Capture the cell that displays the provided text and extract its (x, y) central coordinate. 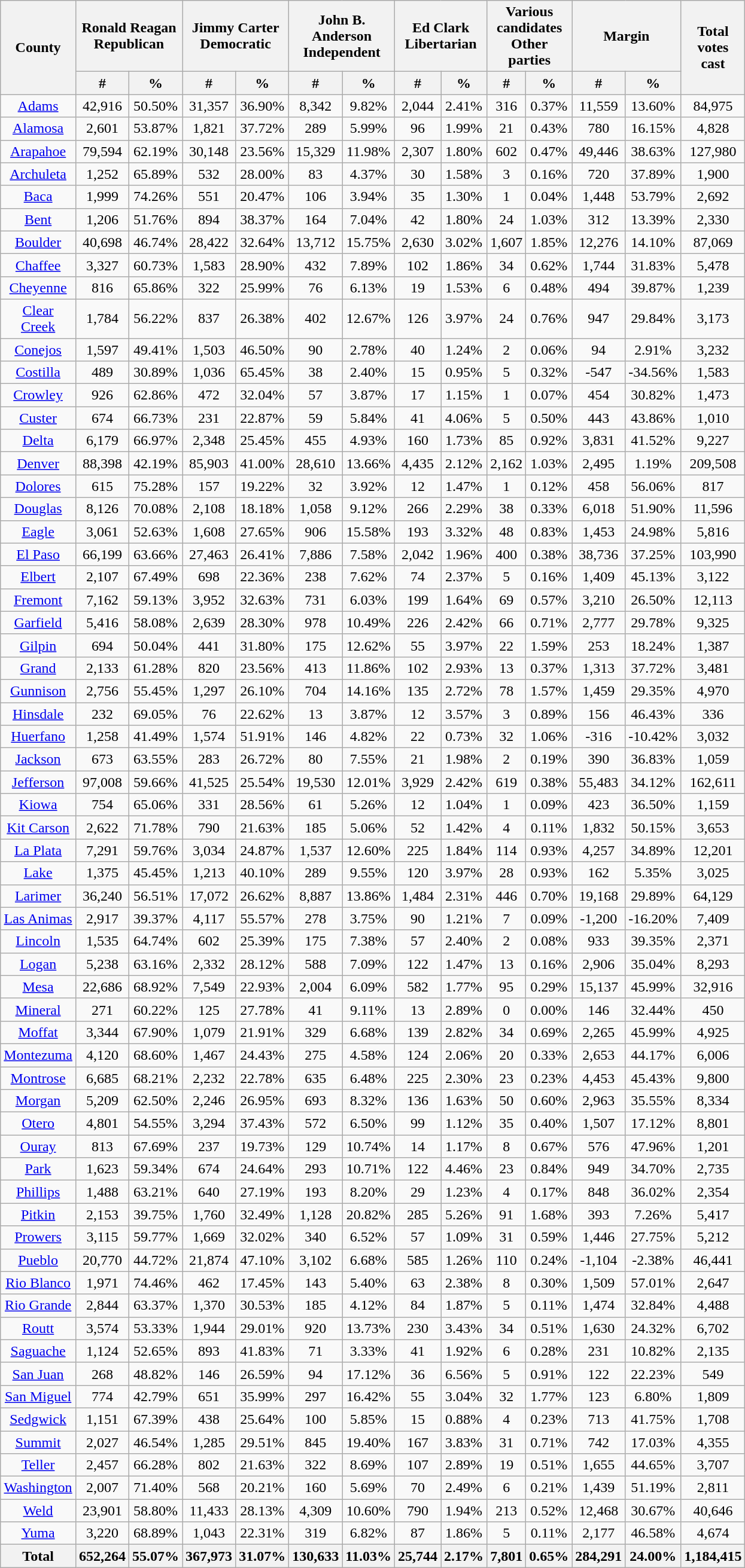
1,607 (506, 242)
Delta (38, 441)
8,342 (316, 106)
Mineral (38, 1009)
32.49% (262, 1215)
28.00% (262, 174)
2.37% (464, 577)
0.24% (549, 1260)
319 (316, 1533)
1,744 (598, 265)
Baca (38, 197)
20.47% (262, 197)
1,206 (102, 219)
0.62% (549, 265)
2,162 (506, 463)
2,232 (209, 1078)
74 (418, 577)
226 (418, 623)
12,276 (598, 242)
Summit (38, 1442)
44.65% (653, 1465)
6.09% (369, 987)
3.92% (369, 486)
0.08% (549, 941)
0.95% (464, 373)
43.86% (653, 418)
446 (506, 896)
-547 (598, 373)
7.26% (653, 1215)
56.22% (156, 318)
400 (506, 554)
87,069 (713, 242)
41,525 (209, 782)
2.93% (464, 668)
44.72% (156, 1260)
413 (316, 668)
443 (598, 418)
268 (102, 1374)
48 (506, 532)
3.94% (369, 197)
106 (316, 197)
110 (506, 1260)
San Miguel (38, 1396)
2,042 (418, 554)
230 (418, 1328)
7,162 (102, 600)
1,784 (102, 318)
Grand (38, 668)
293 (316, 1169)
4,257 (598, 850)
Various candidatesOther parties (530, 36)
1.63% (464, 1101)
9.55% (369, 873)
1,503 (209, 350)
1,900 (713, 174)
65.45% (262, 373)
933 (598, 941)
3.57% (464, 713)
237 (209, 1146)
71.78% (156, 828)
Otero (38, 1124)
66.28% (156, 1465)
127,980 (713, 151)
61 (316, 805)
51.76% (156, 219)
1.84% (464, 850)
40.10% (262, 873)
143 (316, 1283)
5,416 (102, 623)
24.43% (262, 1055)
1,058 (316, 509)
11.98% (369, 151)
Total votes cast (713, 48)
24.87% (262, 850)
88,398 (102, 463)
26.50% (653, 600)
0.76% (549, 318)
2,622 (102, 828)
28,422 (209, 242)
35.55% (653, 1101)
13.73% (369, 1328)
494 (598, 288)
780 (598, 129)
12.01% (369, 782)
4,801 (102, 1124)
0.83% (549, 532)
45.13% (653, 577)
1,079 (209, 1032)
26.62% (262, 896)
46.43% (653, 713)
1,239 (713, 288)
Arapahoe (38, 151)
0.12% (549, 486)
5.69% (369, 1488)
66,199 (102, 554)
135 (418, 691)
Montezuma (38, 1055)
0.28% (549, 1351)
Ed ClarkLibertarian (441, 36)
38,736 (598, 554)
Alamosa (38, 129)
9,800 (713, 1078)
0.92% (549, 441)
39.75% (156, 1215)
48.82% (156, 1374)
6,179 (102, 441)
51.90% (653, 509)
12.62% (369, 645)
0.32% (549, 373)
38.37% (262, 219)
26.41% (262, 554)
7.09% (369, 964)
0.17% (549, 1192)
50.15% (653, 828)
2.17% (464, 1556)
1,509 (598, 1283)
1.09% (464, 1237)
11.03% (369, 1556)
1.99% (464, 129)
123 (598, 1396)
63.66% (156, 554)
74.46% (156, 1283)
284,291 (598, 1556)
2,027 (102, 1442)
37.25% (653, 554)
2.72% (464, 691)
7.55% (369, 759)
848 (598, 1192)
2,735 (713, 1169)
15,137 (598, 987)
67.49% (156, 577)
22.93% (262, 987)
51.19% (653, 1488)
32.44% (653, 1009)
Eagle (38, 532)
7.58% (369, 554)
3,831 (598, 441)
46.54% (156, 1442)
65.89% (156, 174)
Garfield (38, 623)
8.32% (369, 1101)
69 (506, 600)
2,756 (102, 691)
6.03% (369, 600)
31,357 (209, 106)
5,478 (713, 265)
2.49% (464, 1488)
0.70% (549, 896)
29.51% (262, 1442)
1.26% (464, 1260)
2,653 (598, 1055)
1.68% (549, 1215)
0.73% (464, 737)
2,457 (102, 1465)
97,008 (102, 782)
40,646 (713, 1511)
585 (418, 1260)
619 (506, 782)
816 (102, 288)
Dolores (38, 486)
36,240 (102, 896)
4,488 (713, 1305)
458 (598, 486)
2,307 (418, 151)
13,712 (316, 242)
41.52% (653, 441)
85 (506, 441)
8.69% (369, 1465)
489 (102, 373)
3.75% (369, 919)
29.89% (653, 896)
1,010 (713, 418)
673 (102, 759)
19.73% (262, 1146)
0.40% (549, 1124)
8,293 (713, 964)
3.04% (464, 1396)
55.45% (156, 691)
651 (209, 1396)
32.84% (653, 1305)
3,025 (713, 873)
54.55% (156, 1124)
30,148 (209, 151)
24.00% (653, 1556)
Moffat (38, 1032)
1,446 (598, 1237)
6.13% (369, 288)
124 (418, 1055)
13.39% (653, 219)
Pueblo (38, 1260)
27.75% (653, 1237)
39.35% (653, 941)
1.12% (464, 1124)
Lincoln (38, 941)
59.13% (156, 600)
949 (598, 1169)
2,107 (102, 577)
5.40% (369, 1283)
10.71% (369, 1169)
164 (316, 219)
1,809 (713, 1396)
2,495 (598, 463)
6.80% (653, 1396)
63.21% (156, 1192)
19,530 (316, 782)
63.16% (156, 964)
22.78% (262, 1078)
0.91% (549, 1374)
1.24% (464, 350)
2,044 (418, 106)
39.87% (653, 288)
14.10% (653, 242)
32.63% (262, 600)
3,574 (102, 1328)
24.32% (653, 1328)
253 (598, 645)
0.29% (549, 987)
582 (418, 987)
2,332 (209, 964)
58.08% (156, 623)
60.73% (156, 265)
1,999 (102, 197)
1,201 (713, 1146)
John B. AndersonIndependent (342, 36)
1,252 (102, 174)
568 (209, 1488)
20.21% (262, 1488)
4,674 (713, 1533)
742 (598, 1442)
3,294 (209, 1124)
3,707 (713, 1465)
30.89% (156, 373)
336 (713, 713)
1,387 (713, 645)
9.12% (369, 509)
63 (418, 1283)
Margin (627, 36)
774 (102, 1396)
130,633 (316, 1556)
22.36% (262, 577)
8,801 (713, 1124)
162 (598, 873)
11,596 (713, 509)
0.07% (549, 395)
6.56% (464, 1374)
22.62% (262, 713)
271 (102, 1009)
Huerfano (38, 737)
64,129 (713, 896)
Las Animas (38, 919)
22.87% (262, 418)
Archuleta (38, 174)
5,417 (713, 1215)
20.82% (369, 1215)
1,574 (209, 737)
978 (316, 623)
42 (418, 219)
28.90% (262, 265)
78 (506, 691)
1,409 (598, 577)
Sedgwick (38, 1419)
114 (506, 850)
2,265 (598, 1032)
3,115 (102, 1237)
462 (209, 1283)
2,348 (209, 441)
1.17% (464, 1146)
57.01% (653, 1283)
25.99% (262, 288)
Douglas (38, 509)
6.48% (369, 1078)
18.24% (653, 645)
0.50% (549, 418)
2,007 (102, 1488)
1.58% (464, 174)
29.35% (653, 691)
3,344 (102, 1032)
63.55% (156, 759)
53.79% (653, 197)
1,448 (598, 197)
16.42% (369, 1396)
2.06% (464, 1055)
2.30% (464, 1078)
11,433 (209, 1511)
1,630 (598, 1328)
5.99% (369, 129)
17.45% (262, 1283)
15.58% (369, 532)
0.88% (464, 1419)
2,135 (713, 1351)
947 (598, 318)
66 (506, 623)
26.38% (262, 318)
9,325 (713, 623)
Custer (38, 418)
67.39% (156, 1419)
7,886 (316, 554)
21.91% (262, 1032)
1,821 (209, 129)
26.95% (262, 1101)
2,601 (102, 129)
28.30% (262, 623)
532 (209, 174)
3,122 (713, 577)
Elbert (38, 577)
572 (316, 1124)
12,201 (713, 850)
920 (316, 1328)
Hinsdale (38, 713)
615 (102, 486)
4,117 (209, 919)
4.06% (464, 418)
68.92% (156, 987)
7 (506, 919)
15,329 (316, 151)
28 (506, 873)
1,459 (598, 691)
549 (713, 1374)
Bent (38, 219)
817 (713, 486)
41.49% (156, 737)
Washington (38, 1488)
Saguache (38, 1351)
52 (418, 828)
6.52% (369, 1237)
29 (418, 1192)
53.87% (156, 129)
11.86% (369, 668)
28.13% (262, 1511)
0.04% (549, 197)
1,507 (598, 1124)
4,970 (713, 691)
1.98% (464, 759)
-316 (598, 737)
2,692 (713, 197)
7,549 (209, 987)
46,441 (713, 1260)
47.10% (262, 1260)
3,481 (713, 668)
331 (209, 805)
Pitkin (38, 1215)
Jefferson (38, 782)
1,484 (418, 896)
4.46% (464, 1169)
31.07% (262, 1556)
312 (598, 219)
1.87% (464, 1305)
157 (209, 486)
266 (418, 509)
Rio Grande (38, 1305)
2,371 (713, 941)
24.98% (653, 532)
720 (598, 174)
30.67% (653, 1511)
1,453 (598, 532)
Gilpin (38, 645)
340 (316, 1237)
37.89% (653, 174)
14.16% (369, 691)
41.75% (653, 1419)
4,453 (598, 1078)
4.93% (369, 441)
53.33% (156, 1328)
7.04% (369, 219)
59.76% (156, 850)
La Plata (38, 850)
3,034 (209, 850)
1,370 (209, 1305)
Ouray (38, 1146)
3,173 (713, 318)
7.62% (369, 577)
3.83% (464, 1442)
10.49% (369, 623)
25.45% (262, 441)
Cheyenne (38, 288)
926 (102, 395)
45.43% (653, 1078)
32.02% (262, 1237)
635 (316, 1078)
1.73% (464, 441)
1.85% (549, 242)
70 (418, 1488)
1.96% (464, 554)
731 (316, 600)
0.43% (549, 129)
1,608 (209, 532)
2,330 (713, 219)
40 (418, 350)
0.00% (549, 1009)
91 (506, 1215)
278 (316, 919)
107 (418, 1465)
35.04% (653, 964)
21,874 (209, 1260)
1.21% (464, 919)
275 (316, 1055)
139 (418, 1032)
390 (598, 759)
1,623 (102, 1169)
Larimer (38, 896)
64.74% (156, 941)
29.78% (653, 623)
38.63% (653, 151)
80 (316, 759)
4,355 (713, 1442)
103,990 (713, 554)
34.12% (653, 782)
30.82% (653, 395)
2,811 (713, 1488)
13.66% (369, 463)
120 (418, 873)
5.06% (369, 828)
27.78% (262, 1009)
95 (506, 987)
26.10% (262, 691)
4.82% (369, 737)
12,468 (598, 1511)
1,258 (102, 737)
1.64% (464, 600)
60.22% (156, 1009)
2,246 (209, 1101)
Kit Carson (38, 828)
329 (316, 1032)
26.72% (262, 759)
8,126 (102, 509)
3.33% (369, 1351)
69.05% (156, 713)
20 (506, 1055)
1,285 (209, 1442)
71.40% (156, 1488)
59.66% (156, 782)
30 (418, 174)
42.19% (156, 463)
25.64% (262, 1419)
1,597 (102, 350)
84,975 (713, 106)
46.58% (653, 1533)
693 (316, 1101)
9.11% (369, 1009)
1,473 (713, 395)
58.80% (156, 1511)
25.54% (262, 782)
367,973 (209, 1556)
3.43% (464, 1328)
10.74% (369, 1146)
Ronald ReaganRepublican (129, 36)
-1,200 (598, 919)
12.60% (369, 850)
837 (209, 318)
6.82% (369, 1533)
5,212 (713, 1237)
438 (209, 1419)
19.22% (262, 486)
10.60% (369, 1511)
0.52% (549, 1511)
Boulder (38, 242)
Conejos (38, 350)
12,113 (713, 600)
2,108 (209, 509)
8.20% (369, 1192)
713 (598, 1419)
50.50% (156, 106)
1,375 (102, 873)
2,639 (209, 623)
36.90% (262, 106)
71 (316, 1351)
156 (598, 713)
74.26% (156, 197)
1,043 (209, 1533)
167 (418, 1442)
15.75% (369, 242)
1.57% (549, 691)
46.74% (156, 242)
0.60% (549, 1101)
845 (316, 1442)
0.89% (549, 713)
2.82% (464, 1032)
25,744 (418, 1556)
Morgan (38, 1101)
6,006 (713, 1055)
22.23% (653, 1374)
402 (316, 318)
4.12% (369, 1305)
7,409 (713, 919)
32,916 (713, 987)
36.83% (653, 759)
4,925 (713, 1032)
5,816 (713, 532)
2.41% (464, 106)
0.19% (549, 759)
24.64% (262, 1169)
3,653 (713, 828)
704 (316, 691)
0.69% (549, 1032)
4,120 (102, 1055)
4.58% (369, 1055)
0.65% (549, 1556)
0.06% (549, 350)
297 (316, 1396)
40,698 (102, 242)
35.99% (262, 1396)
6,685 (102, 1078)
San Juan (38, 1374)
County (38, 48)
19.40% (369, 1442)
820 (209, 668)
1.30% (464, 197)
441 (209, 645)
136 (418, 1101)
18.18% (262, 509)
5.35% (653, 873)
238 (316, 577)
2,133 (102, 668)
0.57% (549, 600)
813 (102, 1146)
75.28% (156, 486)
2.29% (464, 509)
3,210 (598, 600)
694 (102, 645)
3,220 (102, 1533)
29.01% (262, 1328)
49.41% (156, 350)
62.50% (156, 1101)
23,901 (102, 1511)
393 (598, 1215)
2,153 (102, 1215)
1.92% (464, 1351)
46.50% (262, 350)
45.45% (156, 873)
30.53% (262, 1305)
1,159 (713, 805)
59.34% (156, 1169)
56.06% (653, 486)
2,354 (713, 1192)
62.19% (156, 151)
754 (102, 805)
455 (316, 441)
1,537 (316, 850)
12.67% (369, 318)
36 (418, 1374)
50 (506, 1101)
55.57% (262, 919)
19,168 (598, 896)
25.39% (262, 941)
3,929 (418, 782)
65.86% (156, 288)
1,832 (598, 828)
44.17% (653, 1055)
Jackson (38, 759)
87 (418, 1533)
4.37% (369, 174)
Clear Creek (38, 318)
1,467 (209, 1055)
52.63% (156, 532)
283 (209, 759)
83 (316, 174)
56.51% (156, 896)
41.00% (262, 463)
2,906 (598, 964)
2,630 (418, 242)
67.69% (156, 1146)
1.53% (464, 288)
-10.42% (653, 737)
16.15% (653, 129)
1.42% (464, 828)
Total (38, 1556)
85,903 (209, 463)
20,770 (102, 1260)
27,463 (209, 554)
7,801 (506, 1556)
9,227 (713, 441)
67.90% (156, 1032)
2,844 (102, 1305)
1,297 (209, 691)
2,647 (713, 1283)
-16.20% (653, 919)
Denver (38, 463)
Kiowa (38, 805)
126 (418, 318)
0 (506, 1009)
10.82% (653, 1351)
52.65% (156, 1351)
Logan (38, 964)
129 (316, 1146)
Phillips (38, 1192)
49,446 (598, 151)
Chaffee (38, 265)
640 (209, 1192)
6,702 (713, 1328)
4,309 (316, 1511)
1,213 (209, 873)
316 (506, 106)
472 (209, 395)
162,611 (713, 782)
1.23% (464, 1192)
68.89% (156, 1533)
42,916 (102, 106)
27.19% (262, 1192)
31.83% (653, 265)
1,655 (598, 1465)
423 (598, 805)
17,072 (209, 896)
1,535 (102, 941)
2,917 (102, 919)
454 (598, 395)
0.59% (549, 1237)
2,004 (316, 987)
2,777 (598, 623)
63.37% (156, 1305)
51.91% (262, 737)
3.32% (464, 532)
1.04% (464, 805)
36.02% (653, 1192)
2.78% (369, 350)
Adams (38, 106)
27.65% (262, 532)
28.56% (262, 805)
79,594 (102, 151)
Gunnison (38, 691)
Fremont (38, 600)
0.48% (549, 288)
576 (598, 1146)
28.12% (262, 964)
551 (209, 197)
1.94% (464, 1511)
1,124 (102, 1351)
7.89% (369, 265)
2.38% (464, 1283)
2.12% (464, 463)
34.70% (653, 1169)
70.08% (156, 509)
66.73% (156, 418)
55,483 (598, 782)
1,669 (209, 1237)
11,559 (598, 106)
1.19% (653, 463)
0.21% (549, 1488)
1.59% (549, 645)
802 (209, 1465)
14 (418, 1146)
99 (418, 1124)
Jimmy CarterDemocratic (236, 36)
Prowers (38, 1237)
Routt (38, 1328)
5,238 (102, 964)
7.38% (369, 941)
9.82% (369, 106)
-34.56% (653, 373)
199 (418, 600)
3,102 (316, 1260)
62.86% (156, 395)
7,291 (102, 850)
5,209 (102, 1101)
96 (418, 129)
906 (316, 532)
2,963 (598, 1101)
3,061 (102, 532)
Teller (38, 1465)
47.96% (653, 1146)
68.60% (156, 1055)
3,032 (713, 737)
232 (102, 713)
1.06% (549, 737)
0.47% (549, 151)
4,828 (713, 129)
1,760 (209, 1215)
213 (506, 1511)
0.30% (549, 1283)
Yuma (38, 1533)
2,177 (598, 1533)
1.15% (464, 395)
894 (209, 219)
285 (418, 1215)
588 (316, 964)
65.06% (156, 805)
652,264 (102, 1556)
3,952 (209, 600)
El Paso (38, 554)
2.31% (464, 896)
34.89% (653, 850)
68.21% (156, 1078)
1,036 (209, 373)
125 (209, 1009)
8,887 (316, 896)
1,184,415 (713, 1556)
13.86% (369, 896)
4,435 (418, 463)
66.97% (156, 441)
26.59% (262, 1374)
61.28% (156, 668)
1,151 (102, 1419)
32.64% (262, 242)
Crowley (38, 395)
6,018 (598, 509)
0.84% (549, 1169)
31.80% (262, 645)
432 (316, 265)
-1,104 (598, 1260)
1,944 (209, 1328)
3,232 (713, 350)
Weld (38, 1511)
3.02% (464, 242)
Costilla (38, 373)
50.04% (156, 645)
17.03% (653, 1442)
37.43% (262, 1124)
32.04% (262, 395)
1,971 (102, 1283)
698 (209, 577)
5.84% (369, 418)
1,059 (713, 759)
209,508 (713, 463)
6.50% (369, 1124)
2.91% (653, 350)
Park (38, 1169)
Montrose (38, 1078)
1,313 (598, 668)
450 (713, 1009)
22,686 (102, 987)
Mesa (38, 987)
8,334 (713, 1101)
29.84% (653, 318)
39.37% (156, 919)
36.50% (653, 805)
22.31% (262, 1533)
41.83% (262, 1351)
5.85% (369, 1419)
893 (209, 1351)
84 (418, 1305)
Lake (38, 873)
59 (316, 418)
100 (316, 1419)
-2.38% (653, 1260)
55.07% (156, 1556)
17 (418, 395)
42.79% (156, 1396)
Rio Blanco (38, 1283)
1,439 (598, 1488)
3,327 (102, 265)
0.67% (549, 1146)
28,610 (316, 463)
1,708 (713, 1419)
1,488 (102, 1192)
13.60% (653, 106)
59.77% (156, 1237)
1,128 (316, 1215)
1,474 (598, 1305)
